Return [x, y] of the center of cell containing provided text 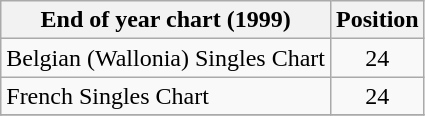
End of year chart (1999) [166, 20]
French Singles Chart [166, 96]
Belgian (Wallonia) Singles Chart [166, 58]
Position [377, 20]
